Pinpoint the cell where the given text exists, returning its (X, Y) midpoint coordinate. 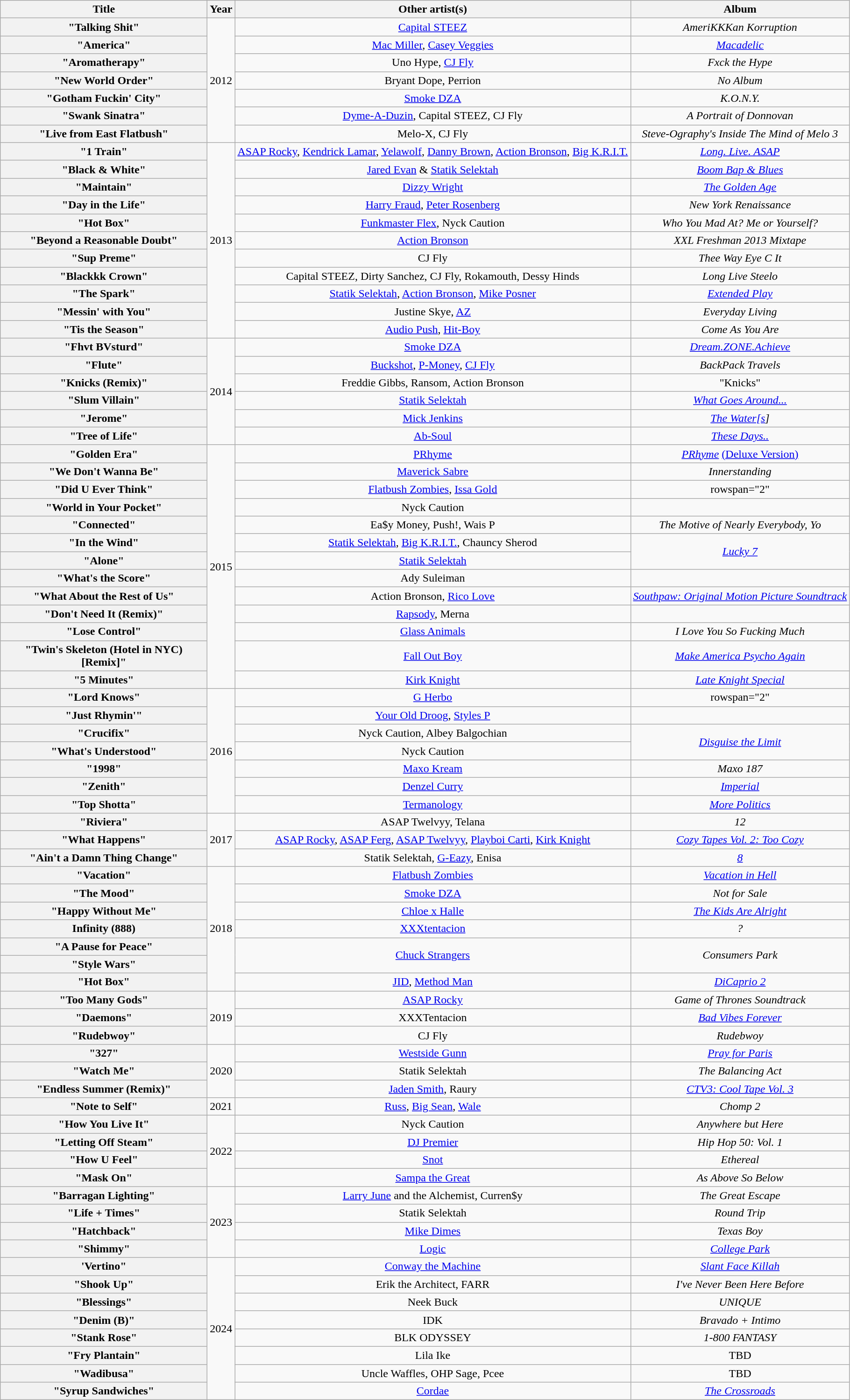
2023 (221, 1222)
"A Pause for Peace" (104, 946)
Anywhere but Here (740, 1124)
'Vertino" (104, 1266)
BLK ODYSSEY (432, 1337)
"World in Your Pocket" (104, 507)
Infinity (888) (104, 929)
The Motive of Nearly Everybody, Yo (740, 525)
Jared Evan & Statik Selektah (432, 169)
"Alone" (104, 561)
Russ, Big Sean, Wale (432, 1107)
Everyday Living (740, 312)
"Shimmy" (104, 1249)
Conway the Machine (432, 1266)
Steve-Ography's Inside The Mind of Melo 3 (740, 134)
Buckshot, P-Money, CJ Fly (432, 365)
A Portrait of Donnovan (740, 116)
"Ain't a Damn Thing Change" (104, 858)
Cozy Tapes Vol. 2: Too Cozy (740, 840)
"Vacation" (104, 875)
? (740, 929)
"Denim (B)" (104, 1320)
"Wadibusa" (104, 1373)
12 (740, 822)
XXXTentacion (432, 1017)
As Above So Below (740, 1178)
Statik Selektah, G-Eazy, Enisa (432, 858)
"Golden Era" (104, 454)
No Album (740, 80)
Flatbush Zombies (432, 875)
Logic (432, 1249)
"Too Many Gods" (104, 1000)
Title (104, 9)
"Note to Self" (104, 1107)
Mac Miller, Casey Veggies (432, 45)
"Black & White" (104, 169)
Denzel Curry (432, 786)
Lila Ike (432, 1355)
"Tis the Season" (104, 329)
"What About the Rest of Us" (104, 596)
PRhyme (432, 454)
Album (740, 9)
"How U Feel" (104, 1160)
Termanology (432, 804)
"Knicks" (740, 383)
"Fhvt BVsturd" (104, 347)
What Goes Around... (740, 400)
"In the Wind" (104, 543)
"What's the Score" (104, 578)
Westside Gunn (432, 1053)
ASAP Rocky, ASAP Ferg, ASAP Twelvyy, Playboi Carti, Kirk Knight (432, 840)
2024 (221, 1329)
2015 (221, 567)
"Knicks (Remix)" (104, 383)
Mick Jenkins (432, 418)
Chuck Strangers (432, 955)
2012 (221, 80)
Ady Suleiman (432, 578)
Come As You Are (740, 329)
XXXtentacion (432, 929)
Erik the Architect, FARR (432, 1284)
Freddie Gibbs, Ransom, Action Bronson (432, 383)
Nyck Caution, Albey Balgochian (432, 733)
BackPack Travels (740, 365)
"Mask On" (104, 1178)
"Lose Control" (104, 632)
"Connected" (104, 525)
"1998" (104, 768)
"Barragan Lighting" (104, 1195)
New York Renaissance (740, 205)
Rapsody, Merna (432, 614)
"Happy Without Me" (104, 911)
"Jerome" (104, 418)
Disguise the Limit (740, 742)
The Balancing Act (740, 1071)
2014 (221, 391)
"Beyond a Reasonable Doubt" (104, 241)
Pray for Paris (740, 1053)
"5 Minutes" (104, 680)
"Messin' with You" (104, 312)
Ethereal (740, 1160)
CTV3: Cool Tape Vol. 3 (740, 1089)
Year (221, 9)
Capital STEEZ (432, 27)
I've Never Been Here Before (740, 1284)
G Herbo (432, 697)
"Zenith" (104, 786)
Justine Skye, AZ (432, 312)
Slant Face Killah (740, 1266)
"Aromatherapy" (104, 63)
Statik Selektah, Action Bronson, Mike Posner (432, 294)
8 (740, 858)
"What's Understood" (104, 751)
"Crucifix" (104, 733)
"327" (104, 1053)
"What Happens" (104, 840)
Other artist(s) (432, 9)
Glass Animals (432, 632)
Who You Mad At? Me or Yourself? (740, 223)
Make America Psycho Again (740, 656)
Innerstanding (740, 471)
2020 (221, 1071)
K.O.N.Y. (740, 98)
"The Spark" (104, 294)
UNIQUE (740, 1302)
Boom Bap & Blues (740, 169)
Long. Live. ASAP (740, 151)
Ea$y Money, Push!, Wais P (432, 525)
"Syrup Sandwiches" (104, 1391)
The Kids Are Alright (740, 911)
Vacation in Hell (740, 875)
"Daemons" (104, 1017)
Uno Hype, CJ Fly (432, 63)
Southpaw: Original Motion Picture Soundtrack (740, 596)
Action Bronson, Rico Love (432, 596)
Statik Selektah, Big K.R.I.T., Chauncy Sherod (432, 543)
DiCaprio 2 (740, 982)
"Watch Me" (104, 1071)
Chloe x Halle (432, 911)
Imperial (740, 786)
Dyme-A-Duzin, Capital STEEZ, CJ Fly (432, 116)
Audio Push, Hit-Boy (432, 329)
PRhyme (Deluxe Version) (740, 454)
Sampa the Great (432, 1178)
Kirk Knight (432, 680)
Flatbush Zombies, Issa Gold (432, 489)
DJ Premier (432, 1142)
The Great Escape (740, 1195)
"Hatchback" (104, 1231)
"Gotham Fuckin' City" (104, 98)
Long Live Steelo (740, 276)
"Day in the Life" (104, 205)
2013 (221, 240)
"Swank Sinatra" (104, 116)
"Stank Rose" (104, 1337)
Hip Hop 50: Vol. 1 (740, 1142)
Maxo Kream (432, 768)
Consumers Park (740, 955)
"1 Train" (104, 151)
Mike Dimes (432, 1231)
"We Don't Wanna Be" (104, 471)
Lucky 7 (740, 552)
Snot (432, 1160)
Dizzy Wright (432, 187)
"Flute" (104, 365)
2017 (221, 840)
"Twin's Skeleton (Hotel in NYC) [Remix]" (104, 656)
"New World Order" (104, 80)
1-800 FANTASY (740, 1337)
Cordae (432, 1391)
Late Knight Special (740, 680)
2021 (221, 1107)
AmeriKKKan Korruption (740, 27)
"Sup Preme" (104, 258)
Capital STEEZ, Dirty Sanchez, CJ Fly, Rokamouth, Dessy Hinds (432, 276)
"Fry Plantain" (104, 1355)
"Letting Off Steam" (104, 1142)
Thee Way Eye C It (740, 258)
"Endless Summer (Remix)" (104, 1089)
Bryant Dope, Perrion (432, 80)
"Maintain" (104, 187)
The Water[s] (740, 418)
"Shook Up" (104, 1284)
"Blessings" (104, 1302)
Your Old Droog, Styles P (432, 715)
ASAP Rocky (432, 1000)
I Love You So Fucking Much (740, 632)
Uncle Waffles, OHP Sage, Pcee (432, 1373)
"Blackkk Crown" (104, 276)
JID, Method Man (432, 982)
"Live from East Flatbush" (104, 134)
Maverick Sabre (432, 471)
Ab-Soul (432, 436)
2016 (221, 751)
College Park (740, 1249)
"Just Rhymin'" (104, 715)
2022 (221, 1151)
Round Trip (740, 1213)
More Politics (740, 804)
Harry Fraud, Peter Rosenberg (432, 205)
ASAP Twelvyy, Telana (432, 822)
Texas Boy (740, 1231)
The Crossroads (740, 1391)
2019 (221, 1017)
"Did U Ever Think" (104, 489)
IDK (432, 1320)
"Riviera" (104, 822)
Maxo 187 (740, 768)
The Golden Age (740, 187)
Fxck the Hype (740, 63)
"Style Wars" (104, 964)
Dream.ZONE.Achieve (740, 347)
"Top Shotta" (104, 804)
"America" (104, 45)
"Slum Villain" (104, 400)
Fall Out Boy (432, 656)
XXL Freshman 2013 Mixtape (740, 241)
Bravado + Intimo (740, 1320)
Extended Play (740, 294)
Bad Vibes Forever (740, 1017)
"The Mood" (104, 893)
Melo-X, CJ Fly (432, 134)
Funkmaster Flex, Nyck Caution (432, 223)
Action Bronson (432, 241)
These Days.. (740, 436)
"Rudebwoy" (104, 1035)
"Life + Times" (104, 1213)
"Talking Shit" (104, 27)
Larry June and the Alchemist, Curren$y (432, 1195)
"Don't Need It (Remix)" (104, 614)
Game of Thrones Soundtrack (740, 1000)
Macadelic (740, 45)
ASAP Rocky, Kendrick Lamar, Yelawolf, Danny Brown, Action Bronson, Big K.R.I.T. (432, 151)
Chomp 2 (740, 1107)
"How You Live It" (104, 1124)
Neek Buck (432, 1302)
Rudebwoy (740, 1035)
"Tree of Life" (104, 436)
Not for Sale (740, 893)
2018 (221, 929)
Jaden Smith, Raury (432, 1089)
"Lord Knows" (104, 697)
